Pinpoint the cell where the given text exists, returning its [x, y] midpoint coordinate. 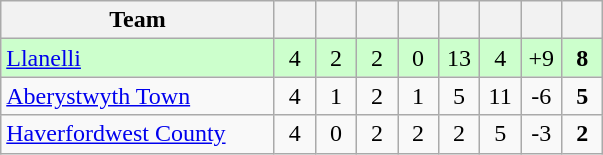
13 [460, 58]
Team [138, 20]
+9 [542, 58]
Llanelli [138, 58]
11 [500, 96]
Haverfordwest County [138, 134]
-3 [542, 134]
-6 [542, 96]
Aberystwyth Town [138, 96]
8 [582, 58]
